Provide the (x, y) coordinate of the cell's center where the given text is located.  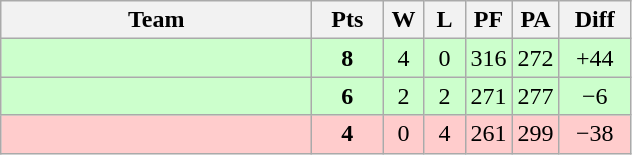
Team (156, 20)
L (444, 20)
271 (488, 96)
+44 (594, 58)
−6 (594, 96)
272 (536, 58)
8 (348, 58)
277 (536, 96)
Pts (348, 20)
Diff (594, 20)
316 (488, 58)
PF (488, 20)
261 (488, 134)
W (404, 20)
299 (536, 134)
PA (536, 20)
−38 (594, 134)
6 (348, 96)
